Locate the cell with the specified text and output its (x, y) center coordinate. 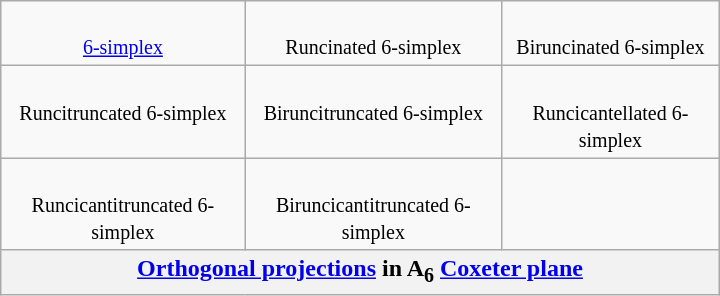
Biruncinated 6-simplex (611, 34)
Runcinated 6-simplex (374, 34)
Orthogonal projections in A6 Coxeter plane (360, 272)
6-simplex (123, 34)
Runcitruncated 6-simplex (123, 112)
Runcicantitruncated 6-simplex (123, 204)
Biruncicantitruncated 6-simplex (374, 204)
Biruncitruncated 6-simplex (374, 112)
Runcicantellated 6-simplex (611, 112)
